Return the [X, Y] coordinate for the center point of the cell that contains the specified text.  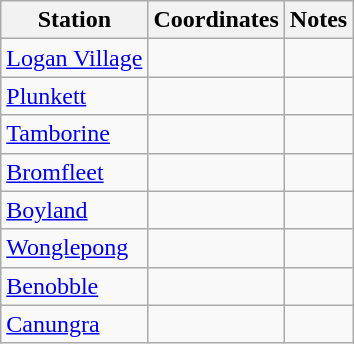
Boyland [74, 210]
Canungra [74, 324]
Benobble [74, 286]
Logan Village [74, 58]
Bromfleet [74, 172]
Coordinates [216, 20]
Notes [318, 20]
Tamborine [74, 134]
Plunkett [74, 96]
Station [74, 20]
Wonglepong [74, 248]
